Find where the given text appears and provide that cell's center as (X, Y) coordinate. 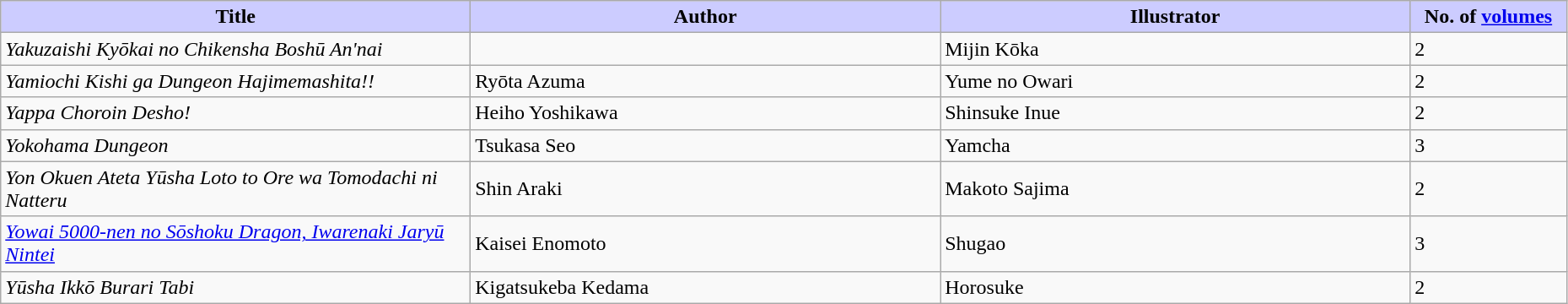
Author (705, 17)
Ryōta Azuma (705, 81)
Makoto Sajima (1176, 189)
Illustrator (1176, 17)
Mijin Kōka (1176, 49)
Kigatsukeba Kedama (705, 287)
Shugao (1176, 243)
Yappa Choroin Desho! (236, 113)
Yūsha Ikkō Burari Tabi (236, 287)
Heiho Yoshikawa (705, 113)
Tsukasa Seo (705, 145)
Title (236, 17)
Yokohama Dungeon (236, 145)
Horosuke (1176, 287)
Yamcha (1176, 145)
Yakuzaishi Kyōkai no Chikensha Boshū An'nai (236, 49)
Kaisei Enomoto (705, 243)
Yume no Owari (1176, 81)
No. of volumes (1489, 17)
Shinsuke Inue (1176, 113)
Yon Okuen Ateta Yūsha Loto to Ore wa Tomodachi ni Natteru (236, 189)
Yamiochi Kishi ga Dungeon Hajimemashita!! (236, 81)
Yowai 5000-nen no Sōshoku Dragon, Iwarenaki Jaryū Nintei (236, 243)
Shin Araki (705, 189)
